Scan for the cell matching the given text and deliver its (x, y) coordinate at center. 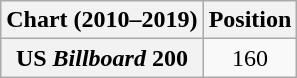
Position (250, 20)
160 (250, 58)
US Billboard 200 (102, 58)
Chart (2010–2019) (102, 20)
